For the text-containing cell, return its midpoint in (x, y) coordinate format. 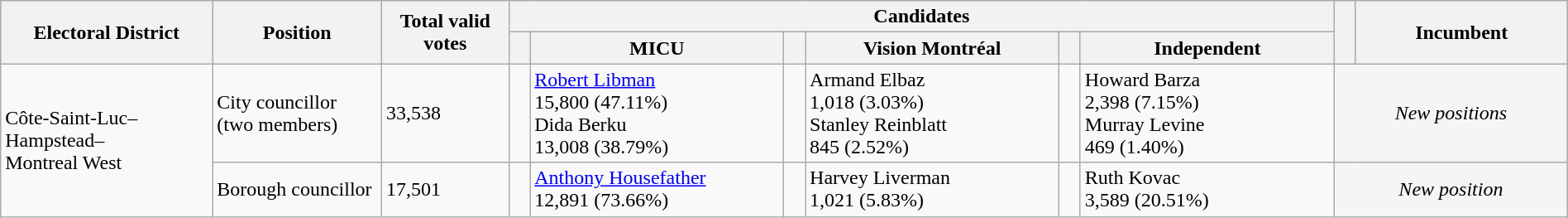
Harvey Liverman1,021 (5.83%) (933, 189)
33,538 (446, 113)
Ruth Kovac3,589 (20.51%) (1207, 189)
Armand Elbaz1,018 (3.03%)Stanley Reinblatt845 (2.52%) (933, 113)
Vision Montréal (933, 48)
Independent (1207, 48)
Electoral District (107, 32)
New position (1451, 189)
Incumbent (1461, 32)
Anthony Housefather12,891 (73.66%) (657, 189)
Robert Libman15,800 (47.11%)Dida Berku13,008 (38.79%) (657, 113)
Total valid votes (446, 32)
Howard Barza2,398 (7.15%)Murray Levine469 (1.40%) (1207, 113)
Candidates (921, 17)
17,501 (446, 189)
Côte-Saint-Luc–Hampstead–Montreal West (107, 140)
New positions (1451, 113)
Borough councillor (298, 189)
City councillor(two members) (298, 113)
Position (298, 32)
MICU (657, 48)
